Determine the [x, y] coordinate at the center of the cell enclosing the given text.  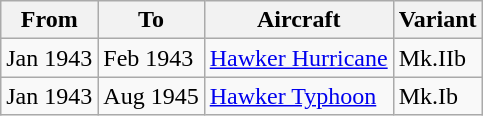
Hawker Typhoon [298, 96]
Mk.Ib [438, 96]
From [50, 20]
Aug 1945 [151, 96]
Hawker Hurricane [298, 58]
Aircraft [298, 20]
To [151, 20]
Variant [438, 20]
Mk.IIb [438, 58]
Feb 1943 [151, 58]
